From the cell containing the given text, extract its center point as [X, Y] coordinate. 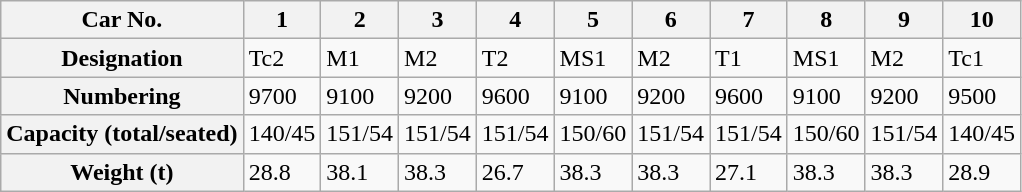
Numbering [122, 96]
5 [593, 20]
9500 [982, 96]
Car No. [122, 20]
Tc2 [282, 58]
9 [904, 20]
3 [438, 20]
9700 [282, 96]
7 [749, 20]
T1 [749, 58]
8 [826, 20]
1 [282, 20]
10 [982, 20]
28.9 [982, 172]
6 [671, 20]
Tc1 [982, 58]
27.1 [749, 172]
Designation [122, 58]
28.8 [282, 172]
2 [360, 20]
4 [515, 20]
Capacity (total/seated) [122, 134]
26.7 [515, 172]
T2 [515, 58]
M1 [360, 58]
38.1 [360, 172]
Weight (t) [122, 172]
